Scan for the cell matching the given text and deliver its (X, Y) coordinate at center. 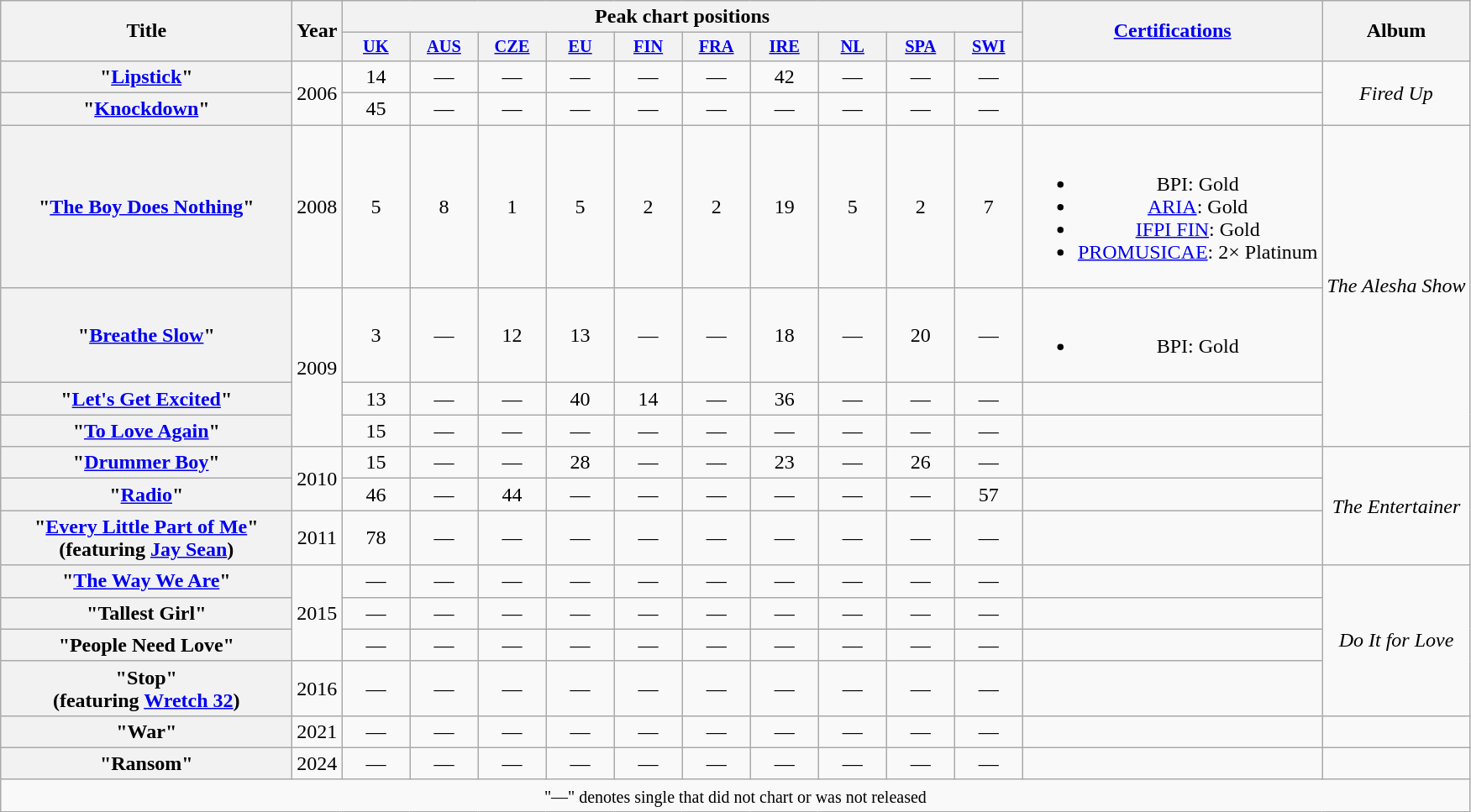
45 (376, 109)
"People Need Love" (146, 645)
NL (852, 47)
The Alesha Show (1396, 286)
IRE (785, 47)
FRA (716, 47)
7 (988, 207)
"Knockdown" (146, 109)
42 (785, 76)
"Radio" (146, 495)
Fired Up (1396, 92)
26 (921, 463)
UK (376, 47)
"Stop" (featuring Wretch 32) (146, 689)
23 (785, 463)
"The Boy Does Nothing" (146, 207)
EU (580, 47)
2021 (318, 731)
1 (512, 207)
SWI (988, 47)
"Let's Get Excited" (146, 399)
The Entertainer (1396, 506)
BPI: GoldARIA: GoldIFPI FIN: GoldPROMUSICAE: 2× Platinum (1173, 207)
CZE (512, 47)
46 (376, 495)
2006 (318, 92)
12 (512, 336)
AUS (444, 47)
"Breathe Slow" (146, 336)
BPI: Gold (1173, 336)
"Drummer Boy" (146, 463)
Year (318, 31)
"Every Little Part of Me" (featuring Jay Sean) (146, 537)
Certifications (1173, 31)
2009 (318, 368)
78 (376, 537)
"The Way We Are" (146, 581)
Title (146, 31)
2010 (318, 479)
2008 (318, 207)
Album (1396, 31)
"To Love Again" (146, 431)
20 (921, 336)
28 (580, 463)
"Ransom" (146, 763)
18 (785, 336)
3 (376, 336)
SPA (921, 47)
2016 (318, 689)
"War" (146, 731)
2024 (318, 763)
"Tallest Girl" (146, 613)
FIN (649, 47)
40 (580, 399)
"—" denotes single that did not chart or was not released (736, 795)
2015 (318, 613)
Peak chart positions (682, 17)
19 (785, 207)
36 (785, 399)
8 (444, 207)
Do It for Love (1396, 640)
2011 (318, 537)
44 (512, 495)
57 (988, 495)
"Lipstick" (146, 76)
